For the text-containing cell, return its midpoint in (x, y) coordinate format. 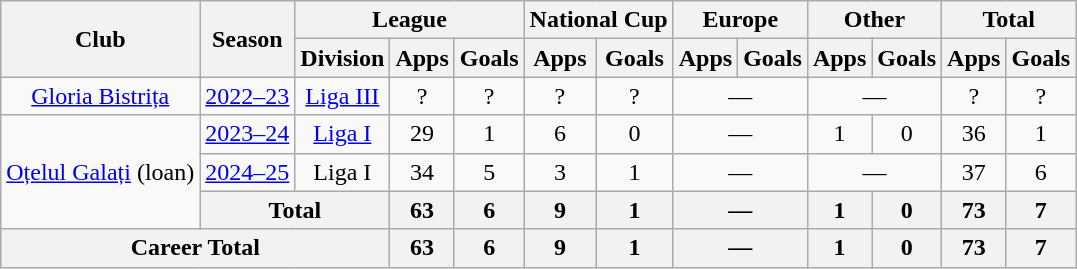
2024–25 (248, 172)
36 (974, 134)
Oțelul Galați (loan) (100, 172)
34 (422, 172)
2023–24 (248, 134)
National Cup (598, 20)
Division (342, 58)
Gloria Bistrița (100, 96)
3 (560, 172)
Other (874, 20)
Liga III (342, 96)
League (410, 20)
Career Total (196, 248)
Season (248, 39)
29 (422, 134)
2022–23 (248, 96)
37 (974, 172)
Europe (740, 20)
Club (100, 39)
5 (489, 172)
